Extract the (X, Y) coordinate from the center of the cell holding the provided text.  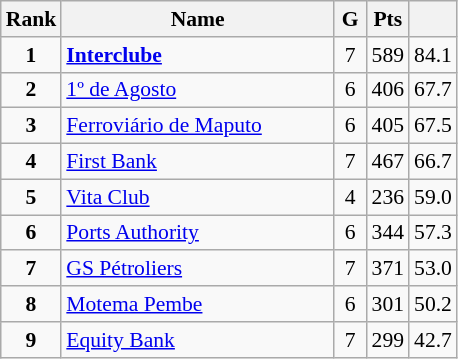
406 (388, 90)
Motema Pembe (198, 304)
467 (388, 162)
301 (388, 304)
G (350, 19)
GS Pétroliers (198, 269)
67.5 (433, 126)
236 (388, 197)
Interclube (198, 55)
344 (388, 233)
9 (32, 340)
First Bank (198, 162)
5 (32, 197)
2 (32, 90)
42.7 (433, 340)
299 (388, 340)
Ferroviário de Maputo (198, 126)
3 (32, 126)
59.0 (433, 197)
57.3 (433, 233)
50.2 (433, 304)
Vita Club (198, 197)
84.1 (433, 55)
589 (388, 55)
405 (388, 126)
Rank (32, 19)
Name (198, 19)
53.0 (433, 269)
8 (32, 304)
371 (388, 269)
67.7 (433, 90)
Pts (388, 19)
1º de Agosto (198, 90)
1 (32, 55)
66.7 (433, 162)
Ports Authority (198, 233)
Equity Bank (198, 340)
